Output the [x, y] coordinate of the center of the cell containing the given text.  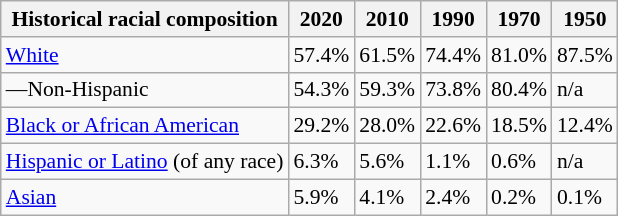
54.3% [321, 90]
1970 [519, 19]
Black or African American [145, 126]
—Non-Hispanic [145, 90]
74.4% [453, 55]
0.1% [585, 197]
2.4% [453, 197]
73.8% [453, 90]
Asian [145, 197]
2010 [387, 19]
0.6% [519, 162]
57.4% [321, 55]
White [145, 55]
Hispanic or Latino (of any race) [145, 162]
6.3% [321, 162]
2020 [321, 19]
5.9% [321, 197]
4.1% [387, 197]
81.0% [519, 55]
5.6% [387, 162]
87.5% [585, 55]
59.3% [387, 90]
1990 [453, 19]
Historical racial composition [145, 19]
1950 [585, 19]
12.4% [585, 126]
29.2% [321, 126]
61.5% [387, 55]
0.2% [519, 197]
22.6% [453, 126]
1.1% [453, 162]
18.5% [519, 126]
28.0% [387, 126]
80.4% [519, 90]
